Pinpoint the cell where the given text exists, returning its (x, y) midpoint coordinate. 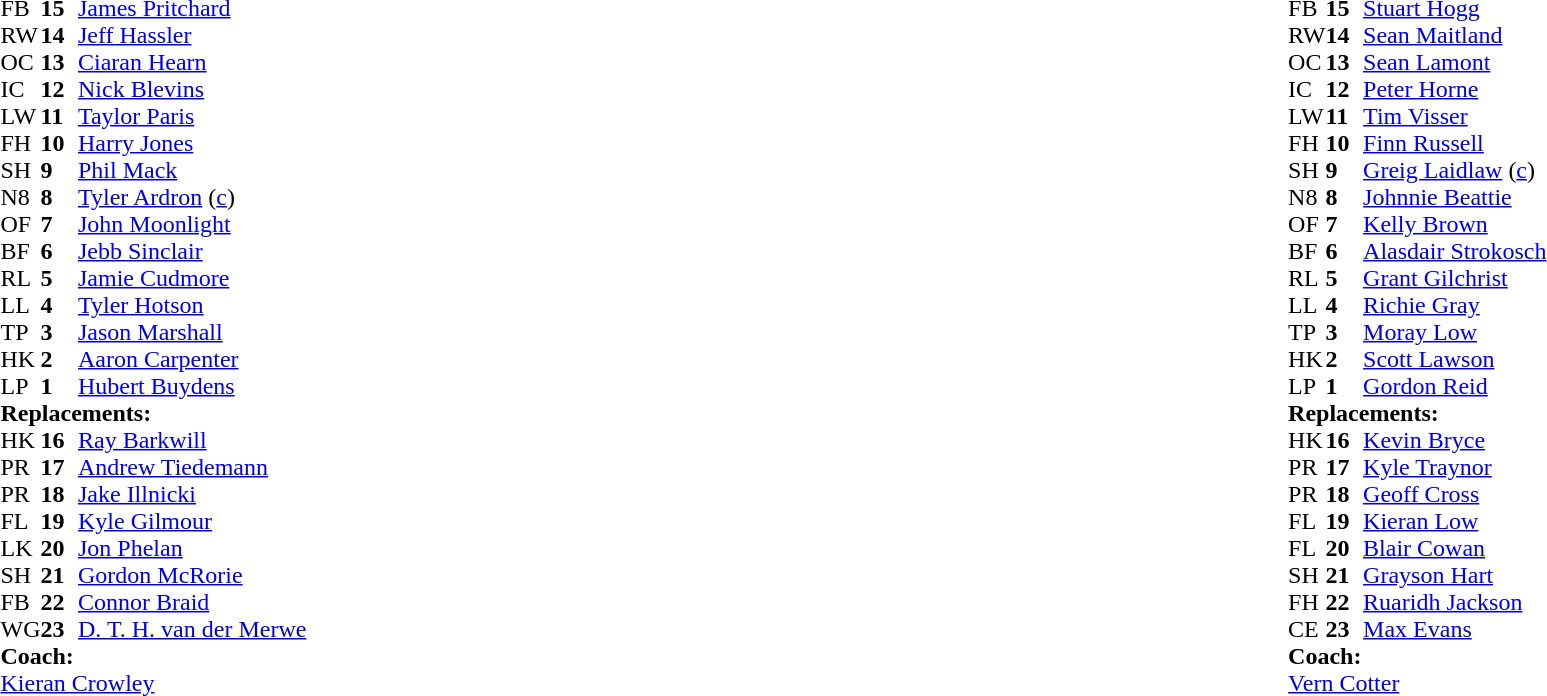
Gordon McRorie (192, 576)
Connor Braid (192, 602)
Kyle Gilmour (192, 522)
Aaron Carpenter (192, 360)
WG (20, 630)
Alasdair Strokosch (1454, 252)
Phil Mack (192, 170)
Kelly Brown (1454, 224)
John Moonlight (192, 224)
FB (20, 602)
Kevin Bryce (1454, 440)
Jon Phelan (192, 548)
Greig Laidlaw (c) (1454, 170)
Moray Low (1454, 332)
Jamie Cudmore (192, 278)
Sean Lamont (1454, 62)
Blair Cowan (1454, 548)
Ruaridh Jackson (1454, 602)
Geoff Cross (1454, 494)
Jake Illnicki (192, 494)
LK (20, 548)
Ray Barkwill (192, 440)
Jebb Sinclair (192, 252)
Grayson Hart (1454, 576)
Gordon Reid (1454, 386)
Hubert Buydens (192, 386)
Jeff Hassler (192, 36)
Kyle Traynor (1454, 468)
Andrew Tiedemann (192, 468)
Johnnie Beattie (1454, 198)
Finn Russell (1454, 144)
Taylor Paris (192, 116)
Tyler Ardron (c) (192, 198)
Sean Maitland (1454, 36)
Harry Jones (192, 144)
Max Evans (1454, 630)
Jason Marshall (192, 332)
CE (1307, 630)
Kieran Low (1454, 522)
D. T. H. van der Merwe (192, 630)
Tyler Hotson (192, 306)
Peter Horne (1454, 90)
Scott Lawson (1454, 360)
Nick Blevins (192, 90)
Ciaran Hearn (192, 62)
Grant Gilchrist (1454, 278)
Tim Visser (1454, 116)
Richie Gray (1454, 306)
